Locate the cell with the specified text and output its [x, y] center coordinate. 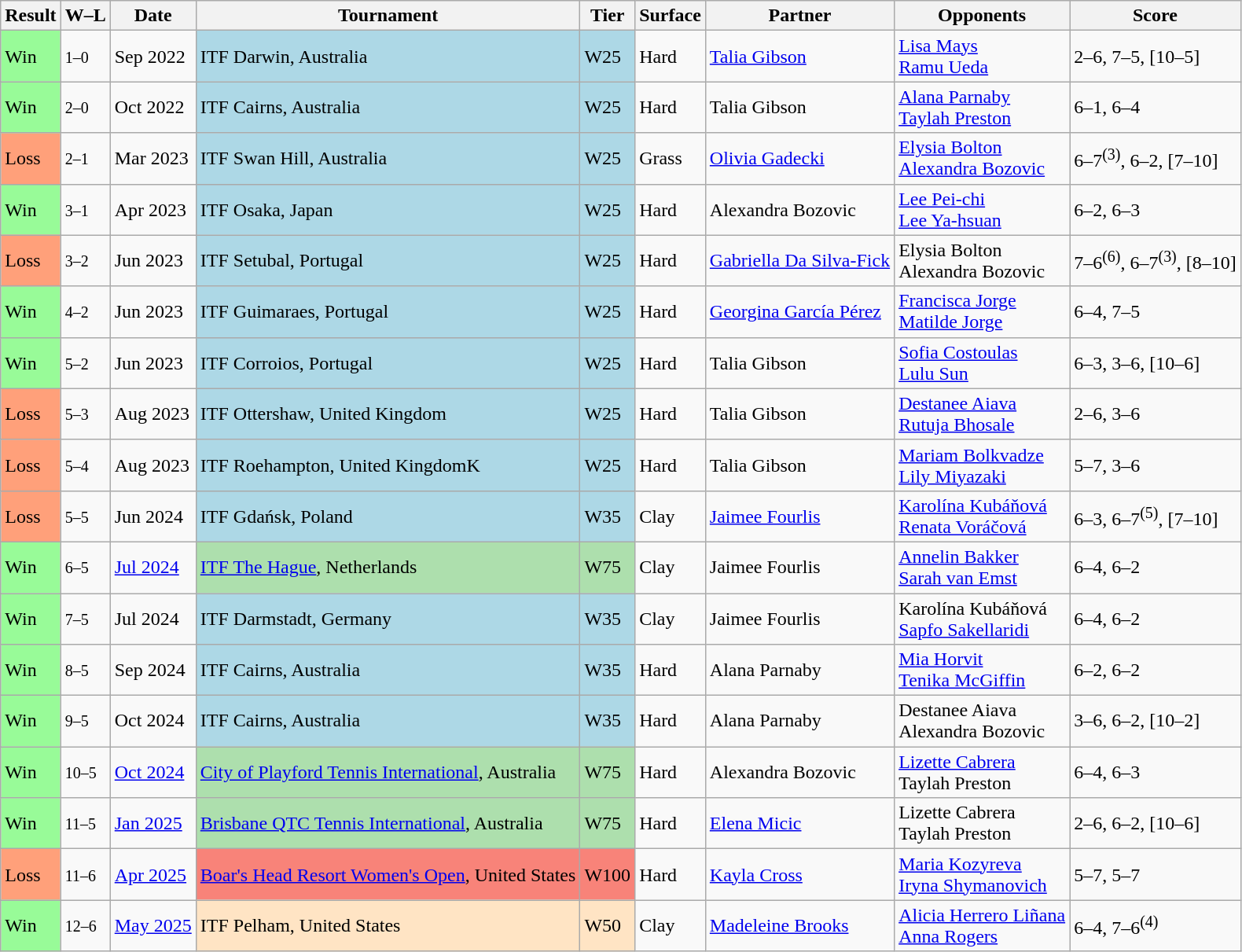
Partner [799, 16]
2–6, 7–5, [10–5] [1156, 57]
6–5 [85, 568]
ITF Swan Hill, Australia [388, 159]
Olivia Gadecki [799, 159]
Jan 2025 [152, 824]
ITF Darmstadt, Germany [388, 618]
6–4, 7–5 [1156, 311]
May 2025 [152, 926]
W100 [608, 874]
12–6 [85, 926]
4–2 [85, 311]
8–5 [85, 670]
ITF Ottershaw, United Kingdom [388, 414]
Opponents [983, 16]
5–4 [85, 465]
6–2, 6–3 [1156, 209]
Date [152, 16]
Madeleine Brooks [799, 926]
Maria Kozyreva Iryna Shymanovich [983, 874]
ITF Corroios, Portugal [388, 363]
6–7(3), 6–2, [7–10] [1156, 159]
Result [31, 16]
Karolína Kubáňová Sapfo Sakellaridi [983, 618]
5–2 [85, 363]
ITF Osaka, Japan [388, 209]
7–5 [85, 618]
11–5 [85, 824]
Annelin Bakker Sarah van Emst [983, 568]
Score [1156, 16]
1–0 [85, 57]
Gabriella Da Silva-Fick [799, 261]
Lee Pei-chi Lee Ya-hsuan [983, 209]
Kayla Cross [799, 874]
Destanee Aiava Rutuja Bhosale [983, 414]
ITF The Hague, Netherlands [388, 568]
Alicia Herrero Liñana Anna Rogers [983, 926]
Apr 2025 [152, 874]
5–5 [85, 516]
Grass [671, 159]
Lisa Mays Ramu Ueda [983, 57]
Tournament [388, 16]
Tier [608, 16]
9–5 [85, 722]
Jun 2024 [152, 516]
ITF Darwin, Australia [388, 57]
Brisbane QTC Tennis International, Australia [388, 824]
Oct 2022 [152, 107]
6–4, 6–3 [1156, 772]
Sofia Costoulas Lulu Sun [983, 363]
ITF Setubal, Portugal [388, 261]
W–L [85, 16]
3–1 [85, 209]
Apr 2023 [152, 209]
ITF Roehampton, United KingdomK [388, 465]
Karolína Kubáňová Renata Voráčová [983, 516]
W50 [608, 926]
Georgina García Pérez [799, 311]
Boar's Head Resort Women's Open, United States [388, 874]
5–3 [85, 414]
2–6, 6–2, [10–6] [1156, 824]
Sep 2022 [152, 57]
Destanee Aiava Alexandra Bozovic [983, 722]
3–2 [85, 261]
6–1, 6–4 [1156, 107]
Sep 2024 [152, 670]
Alana Parnaby Taylah Preston [983, 107]
5–7, 3–6 [1156, 465]
ITF Gdańsk, Poland [388, 516]
6–3, 3–6, [10–6] [1156, 363]
6–3, 6–7(5), [7–10] [1156, 516]
10–5 [85, 772]
Mariam Bolkvadze Lily Miyazaki [983, 465]
3–6, 6–2, [10–2] [1156, 722]
ITF Guimaraes, Portugal [388, 311]
2–1 [85, 159]
11–6 [85, 874]
6–4, 7–6(4) [1156, 926]
Mar 2023 [152, 159]
Mia Horvit Tenika McGiffin [983, 670]
ITF Pelham, United States [388, 926]
Elena Micic [799, 824]
7–6(6), 6–7(3), [8–10] [1156, 261]
5–7, 5–7 [1156, 874]
6–2, 6–2 [1156, 670]
2–0 [85, 107]
Surface [671, 16]
2–6, 3–6 [1156, 414]
Francisca Jorge Matilde Jorge [983, 311]
City of Playford Tennis International, Australia [388, 772]
